Provide the (X, Y) coordinate of the cell's center where the given text is located.  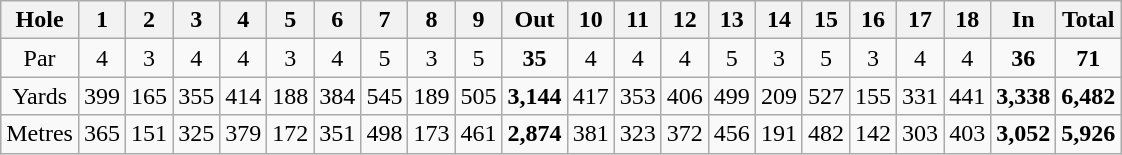
417 (590, 96)
331 (920, 96)
3,144 (534, 96)
165 (150, 96)
36 (1024, 58)
381 (590, 134)
172 (290, 134)
414 (244, 96)
2 (150, 20)
456 (732, 134)
209 (778, 96)
505 (478, 96)
406 (684, 96)
351 (338, 134)
372 (684, 134)
191 (778, 134)
11 (638, 20)
499 (732, 96)
461 (478, 134)
498 (384, 134)
Out (534, 20)
12 (684, 20)
Hole (40, 20)
15 (826, 20)
323 (638, 134)
3,338 (1024, 96)
189 (432, 96)
6,482 (1088, 96)
441 (968, 96)
14 (778, 20)
355 (196, 96)
155 (872, 96)
365 (102, 134)
Metres (40, 134)
325 (196, 134)
303 (920, 134)
35 (534, 58)
5,926 (1088, 134)
151 (150, 134)
17 (920, 20)
10 (590, 20)
In (1024, 20)
173 (432, 134)
18 (968, 20)
2,874 (534, 134)
9 (478, 20)
142 (872, 134)
545 (384, 96)
Yards (40, 96)
1 (102, 20)
353 (638, 96)
71 (1088, 58)
399 (102, 96)
384 (338, 96)
3,052 (1024, 134)
403 (968, 134)
527 (826, 96)
482 (826, 134)
16 (872, 20)
8 (432, 20)
188 (290, 96)
379 (244, 134)
13 (732, 20)
Par (40, 58)
6 (338, 20)
7 (384, 20)
Total (1088, 20)
